Return the (X, Y) coordinate for the center point of the cell that contains the specified text.  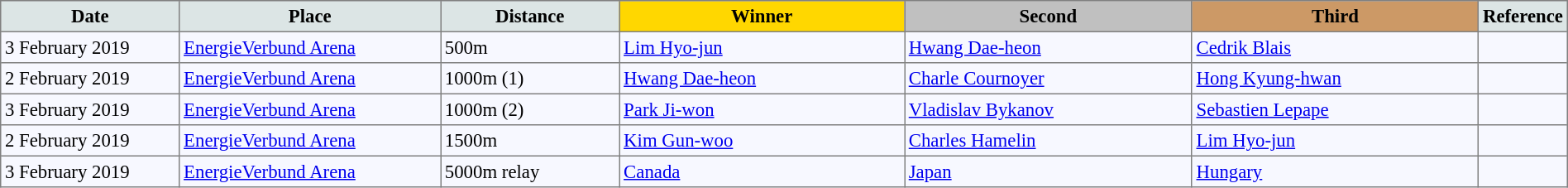
Date (90, 17)
Sebastien Lepape (1335, 109)
Winner (762, 17)
Hong Kyung-hwan (1335, 79)
Cedrik Blais (1335, 47)
Charles Hamelin (1049, 141)
1000m (2) (530, 109)
Vladislav Bykanov (1049, 109)
Park Ji-won (762, 109)
Canada (762, 171)
500m (530, 47)
Distance (530, 17)
1500m (530, 141)
Reference (1523, 17)
Kim Gun-woo (762, 141)
Place (310, 17)
Japan (1049, 171)
Third (1335, 17)
5000m relay (530, 171)
Hungary (1335, 171)
Second (1049, 17)
Charle Cournoyer (1049, 79)
1000m (1) (530, 79)
